Extract the [x, y] coordinate from the center of the cell holding the provided text.  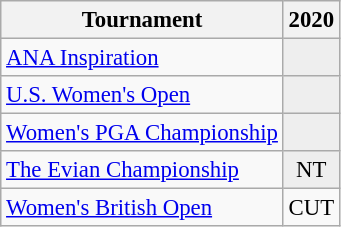
CUT [311, 208]
NT [311, 170]
Tournament [142, 20]
2020 [311, 20]
The Evian Championship [142, 170]
ANA Inspiration [142, 58]
Women's PGA Championship [142, 133]
U.S. Women's Open [142, 95]
Women's British Open [142, 208]
